Determine the [x, y] coordinate at the center of the cell enclosing the given text.  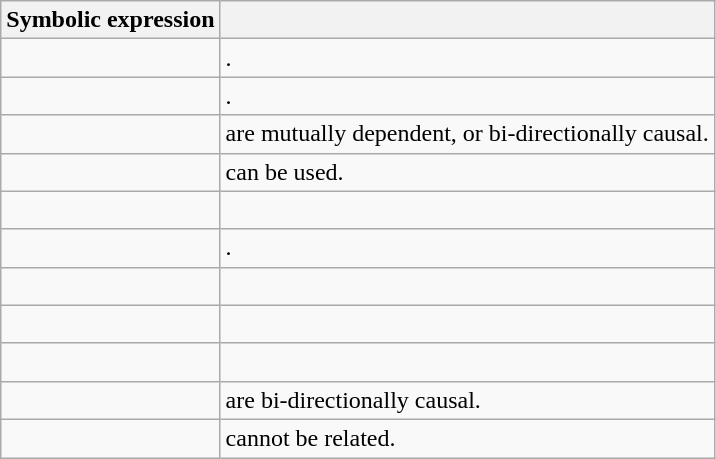
can be used. [467, 172]
Symbolic expression [110, 20]
are mutually dependent, or bi-directionally causal. [467, 134]
cannot be related. [467, 438]
are bi-directionally causal. [467, 400]
